Determine the (X, Y) coordinate at the center of the cell enclosing the given text.  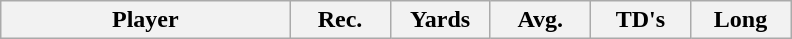
Avg. (540, 20)
Yards (440, 20)
Player (146, 20)
Rec. (340, 20)
Long (740, 20)
TD's (640, 20)
